From the cell containing the given text, extract its center point as (x, y) coordinate. 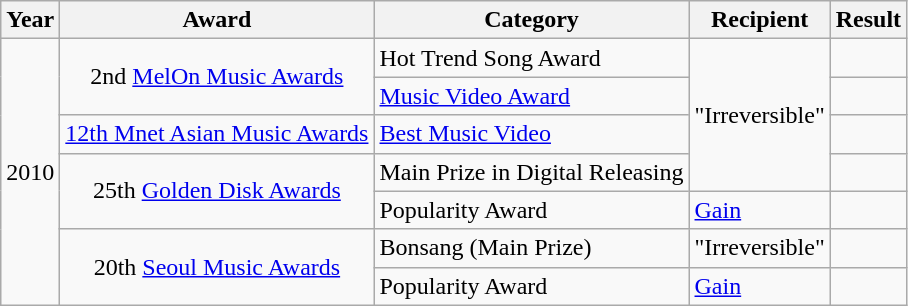
Recipient (760, 20)
Result (868, 20)
2010 (30, 172)
Main Prize in Digital Releasing (532, 172)
12th Mnet Asian Music Awards (217, 134)
Bonsang (Main Prize) (532, 248)
Best Music Video (532, 134)
25th Golden Disk Awards (217, 191)
Award (217, 20)
20th Seoul Music Awards (217, 267)
Category (532, 20)
Year (30, 20)
Music Video Award (532, 96)
2nd MelOn Music Awards (217, 77)
Hot Trend Song Award (532, 58)
